Return the (X, Y) coordinate for the center point of the cell that contains the specified text.  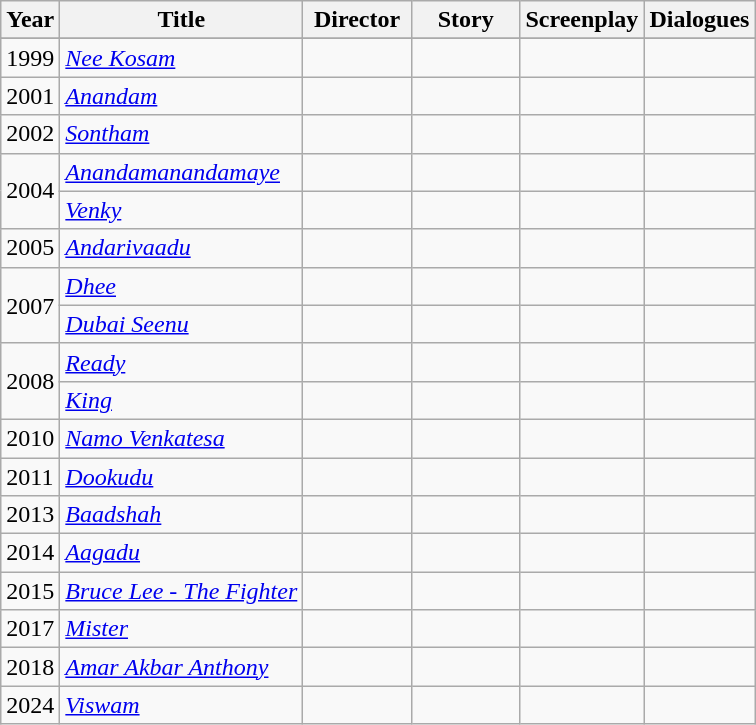
Anandamanandamaye (182, 172)
Viswam (182, 705)
2002 (30, 134)
Dookudu (182, 477)
Andarivaadu (182, 248)
Bruce Lee - The Fighter (182, 591)
2007 (30, 305)
Ready (182, 362)
2005 (30, 248)
Anandam (182, 96)
Screenplay (582, 20)
1999 (30, 58)
2013 (30, 515)
2014 (30, 553)
Year (30, 20)
King (182, 400)
Director (358, 20)
Sontham (182, 134)
Nee Kosam (182, 58)
2017 (30, 629)
Title (182, 20)
Dialogues (700, 20)
2004 (30, 191)
Aagadu (182, 553)
2015 (30, 591)
2010 (30, 438)
Baadshah (182, 515)
2018 (30, 667)
Venky (182, 210)
Namo Venkatesa (182, 438)
Mister (182, 629)
2024 (30, 705)
Amar Akbar Anthony (182, 667)
Dhee (182, 286)
Story (466, 20)
Dubai Seenu (182, 324)
2008 (30, 381)
2011 (30, 477)
2001 (30, 96)
